Provide the (x, y) coordinate of the cell's center where the given text is located.  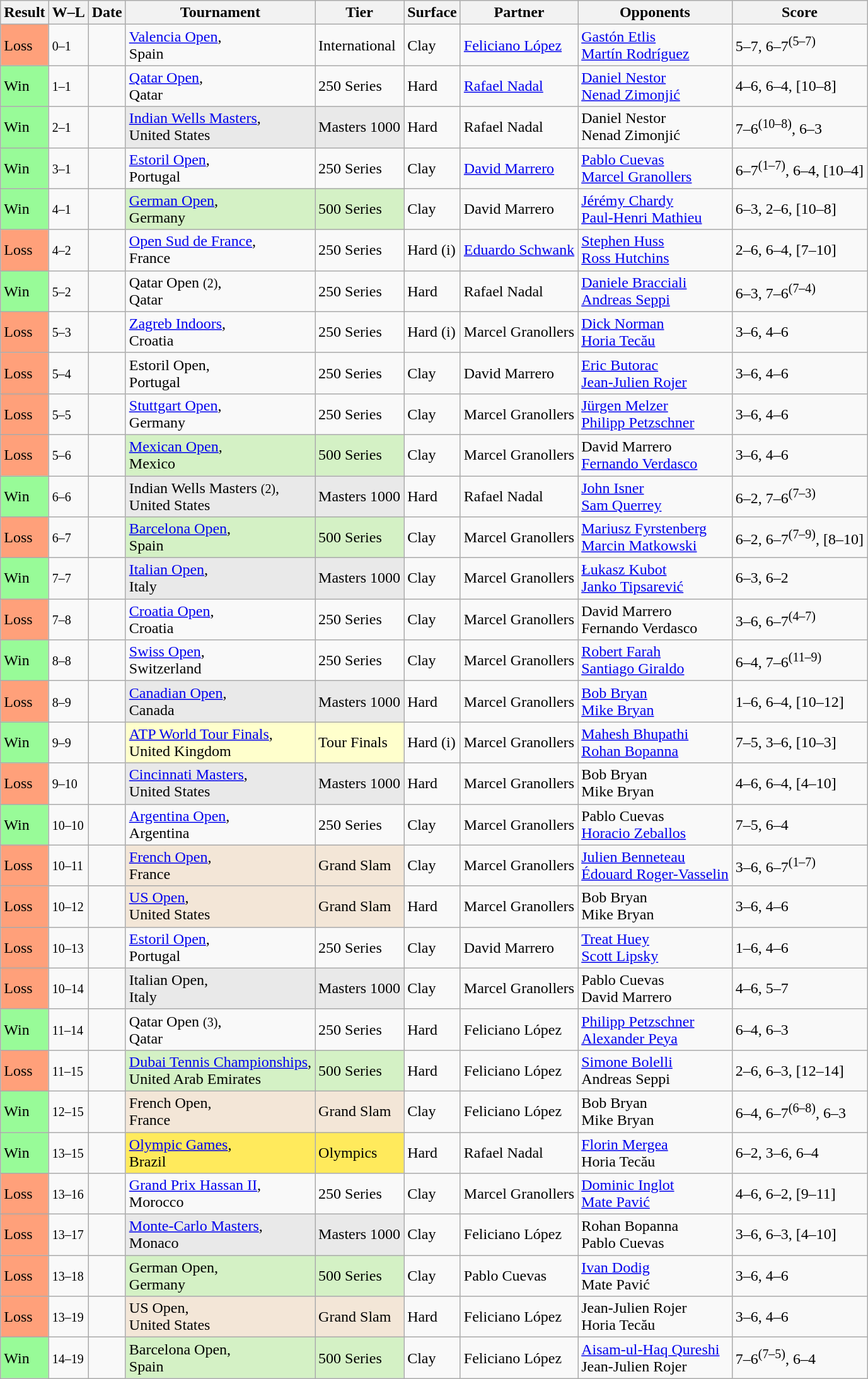
Valencia Open, Spain (220, 45)
4–2 (68, 250)
1–6, 6–4, [10–12] (799, 701)
7–7 (68, 579)
4–6, 6–2, [9–11] (799, 1194)
Tournament (220, 13)
6–6 (68, 496)
Dubai Tennis Championships, United Arab Emirates (220, 1071)
10–14 (68, 989)
Grand Prix Hassan II, Morocco (220, 1194)
Croatia Open, Croatia (220, 619)
Philipp Petzschner Alexander Peya (656, 1029)
6–3, 7–6(7–4) (799, 291)
Pablo Cuevas (519, 1276)
13–17 (68, 1235)
Simone Bolelli Andreas Seppi (656, 1071)
6–4, 6–7(6–8), 6–3 (799, 1111)
Partner (519, 13)
John Isner Sam Querrey (656, 496)
5–3 (68, 332)
Open Sud de France, France (220, 250)
13–15 (68, 1153)
11–14 (68, 1029)
6–7(1–7), 6–4, [10–4] (799, 168)
Monte-Carlo Masters, Monaco (220, 1235)
Pablo Cuevas Marcel Granollers (656, 168)
Score (799, 13)
Florin Mergea Horia Tecău (656, 1153)
Argentina Open, Argentina (220, 825)
10–12 (68, 907)
3–6, 6–3, [4–10] (799, 1235)
5–2 (68, 291)
4–1 (68, 209)
W–L (68, 13)
13–16 (68, 1194)
Result (25, 13)
Łukasz Kubot Janko Tipsarević (656, 579)
Robert Farah Santiago Giraldo (656, 661)
Dick Norman Horia Tecău (656, 332)
Qatar Open (2), Qatar (220, 291)
Tour Finals (359, 743)
Gastón Etlis Martín Rodríguez (656, 45)
8–9 (68, 701)
12–15 (68, 1111)
Eric Butorac Jean-Julien Rojer (656, 373)
10–11 (68, 865)
Stephen Huss Ross Hutchins (656, 250)
3–1 (68, 168)
Qatar Open, Qatar (220, 86)
14–19 (68, 1358)
10–13 (68, 947)
9–10 (68, 783)
2–6, 6–3, [12–14] (799, 1071)
Ivan Dodig Mate Pavić (656, 1276)
1–1 (68, 86)
Jürgen Melzer Philipp Petzschner (656, 414)
13–19 (68, 1317)
Daniele Bracciali Andreas Seppi (656, 291)
5–4 (68, 373)
8–8 (68, 661)
Jean-Julien Rojer Horia Tecău (656, 1317)
3–6, 6–7(4–7) (799, 619)
Dominic Inglot Mate Pavić (656, 1194)
Qatar Open (3), Qatar (220, 1029)
6–3, 2–6, [10–8] (799, 209)
9–9 (68, 743)
Mariusz Fyrstenberg Marcin Matkowski (656, 537)
Treat Huey Scott Lipsky (656, 947)
7–6(7–5), 6–4 (799, 1358)
Tier (359, 13)
Aisam-ul-Haq Qureshi Jean-Julien Rojer (656, 1358)
Zagreb Indoors, Croatia (220, 332)
Rohan Bopanna Pablo Cuevas (656, 1235)
11–15 (68, 1071)
5–6 (68, 455)
Julien Benneteau Édouard Roger-Vasselin (656, 865)
International (359, 45)
Opponents (656, 13)
6–4, 7–6(11–9) (799, 661)
6–4, 6–3 (799, 1029)
Olympics (359, 1153)
6–2, 7–6(7–3) (799, 496)
4–6, 6–4, [4–10] (799, 783)
Jérémy Chardy Paul-Henri Mathieu (656, 209)
2–6, 6–4, [7–10] (799, 250)
5–7, 6–7(5–7) (799, 45)
4–6, 6–4, [10–8] (799, 86)
Canadian Open, Canada (220, 701)
1–6, 4–6 (799, 947)
6–3, 6–2 (799, 579)
6–7 (68, 537)
4–6, 5–7 (799, 989)
5–5 (68, 414)
3–6, 6–7(1–7) (799, 865)
6–2, 6–7(7–9), [8–10] (799, 537)
Date (107, 13)
Pablo Cuevas David Marrero (656, 989)
ATP World Tour Finals, United Kingdom (220, 743)
Cincinnati Masters, United States (220, 783)
10–10 (68, 825)
0–1 (68, 45)
Stuttgart Open, Germany (220, 414)
Swiss Open, Switzerland (220, 661)
7–8 (68, 619)
7–5, 3–6, [10–3] (799, 743)
Surface (432, 13)
Indian Wells Masters, United States (220, 127)
13–18 (68, 1276)
Indian Wells Masters (2), United States (220, 496)
Mexican Open, Mexico (220, 455)
6–2, 3–6, 6–4 (799, 1153)
7–6(10–8), 6–3 (799, 127)
Pablo Cuevas Horacio Zeballos (656, 825)
Olympic Games, Brazil (220, 1153)
2–1 (68, 127)
7–5, 6–4 (799, 825)
Mahesh Bhupathi Rohan Bopanna (656, 743)
Eduardo Schwank (519, 250)
